Pinpoint the cell where the given text exists, returning its (x, y) midpoint coordinate. 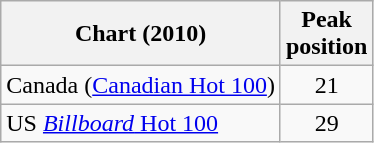
Peakposition (326, 34)
US Billboard Hot 100 (141, 123)
29 (326, 123)
Canada (Canadian Hot 100) (141, 85)
21 (326, 85)
Chart (2010) (141, 34)
